Extract the [x, y] coordinate from the center of the cell holding the provided text.  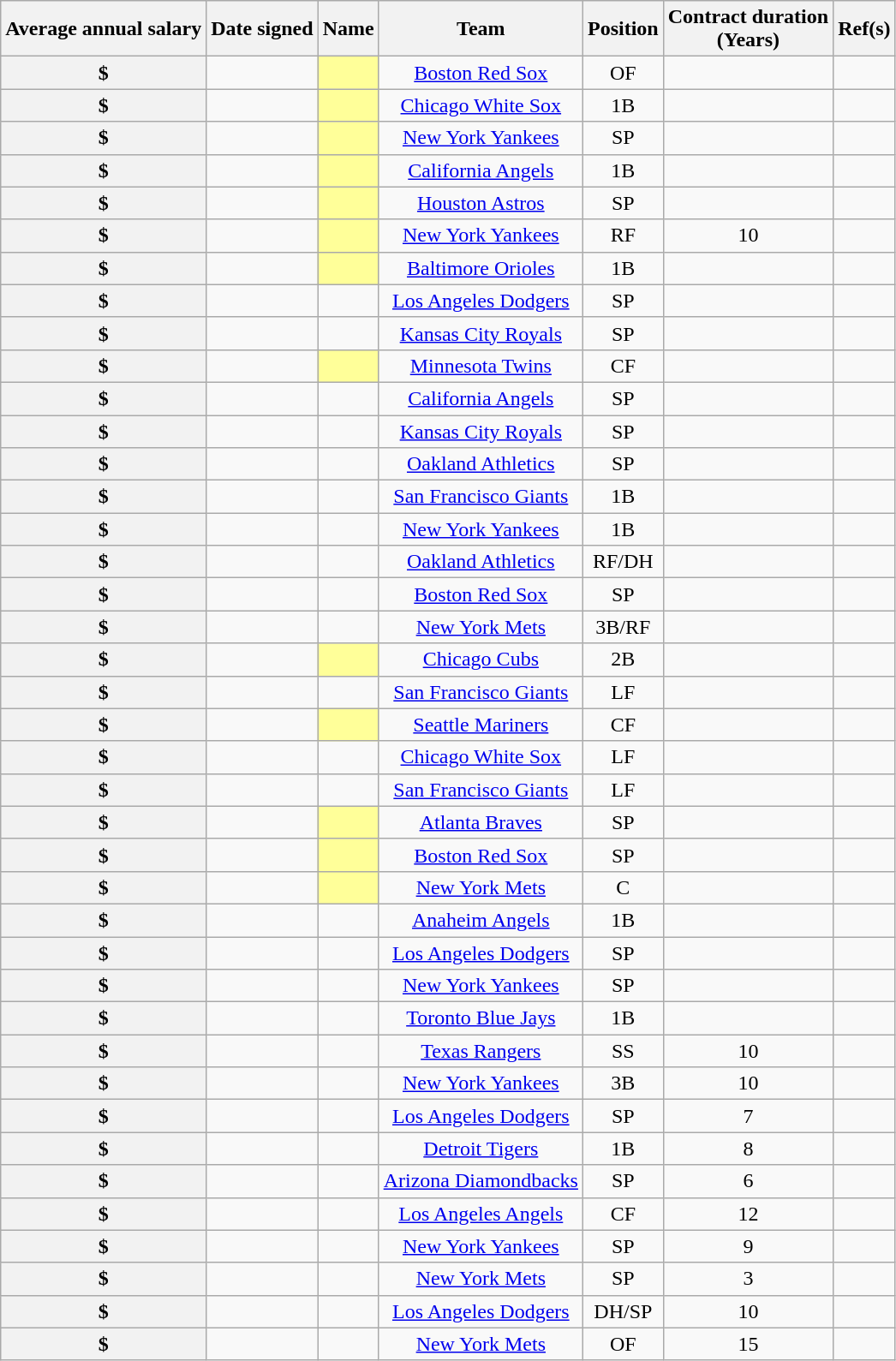
Toronto Blue Jays [481, 1018]
DH/SP [623, 1311]
Los Angeles Angels [481, 1214]
RF [623, 236]
Baltimore Orioles [481, 268]
Anaheim Angels [481, 920]
Seattle Mariners [481, 725]
Position [623, 29]
Detroit Tigers [481, 1149]
7 [748, 1116]
RF/DH [623, 562]
Atlanta Braves [481, 822]
Arizona Diamondbacks [481, 1181]
C [623, 887]
Minnesota Twins [481, 366]
15 [748, 1344]
3B/RF [623, 627]
3 [748, 1279]
SS [623, 1051]
Houston Astros [481, 203]
3B [623, 1083]
Chicago Cubs [481, 660]
12 [748, 1214]
Texas Rangers [481, 1051]
9 [748, 1246]
Date signed [262, 29]
2B [623, 660]
Ref(s) [864, 29]
Name [348, 29]
6 [748, 1181]
8 [748, 1149]
Average annual salary [104, 29]
Contract duration(Years) [748, 29]
Team [481, 29]
